Search for the cell housing the specified text and yield its [x, y] center coordinate. 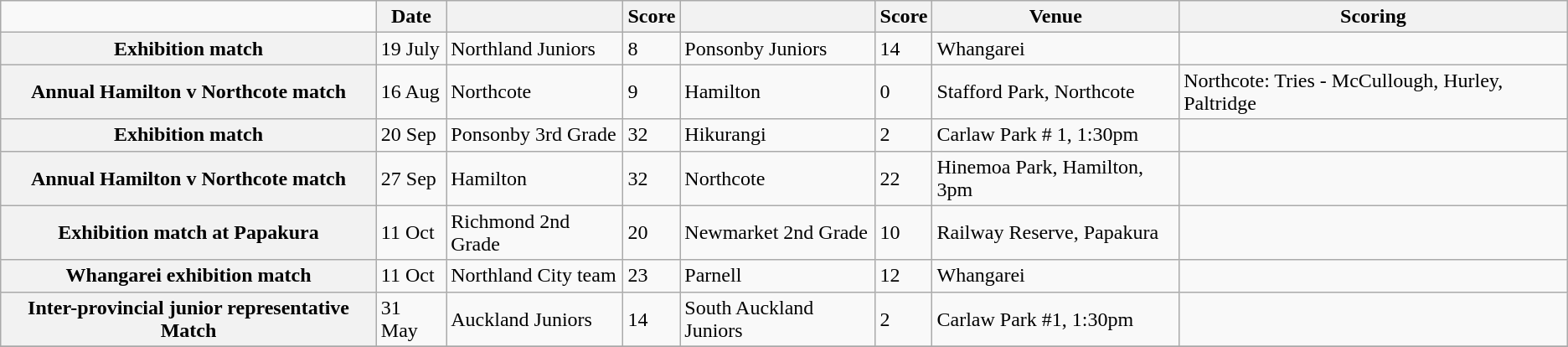
Hinemoa Park, Hamilton, 3pm [1055, 178]
Railway Reserve, Papakura [1055, 233]
Carlaw Park # 1, 1:30pm [1055, 135]
Northcote: Tries - McCullough, Hurley, Paltridge [1374, 92]
23 [652, 276]
Ponsonby 3rd Grade [534, 135]
20 Sep [410, 135]
Whangarei exhibition match [189, 276]
Northland Juniors [534, 49]
Date [410, 17]
Newmarket 2nd Grade [777, 233]
Hikurangi [777, 135]
Northland City team [534, 276]
8 [652, 49]
Parnell [777, 276]
Carlaw Park #1, 1:30pm [1055, 319]
Venue [1055, 17]
9 [652, 92]
Exhibition match at Papakura [189, 233]
22 [904, 178]
19 July [410, 49]
10 [904, 233]
0 [904, 92]
Ponsonby Juniors [777, 49]
31 May [410, 319]
Stafford Park, Northcote [1055, 92]
Auckland Juniors [534, 319]
Inter-provincial junior representative Match [189, 319]
12 [904, 276]
20 [652, 233]
16 Aug [410, 92]
South Auckland Juniors [777, 319]
Richmond 2nd Grade [534, 233]
27 Sep [410, 178]
Scoring [1374, 17]
